Search for the cell housing the specified text and yield its [x, y] center coordinate. 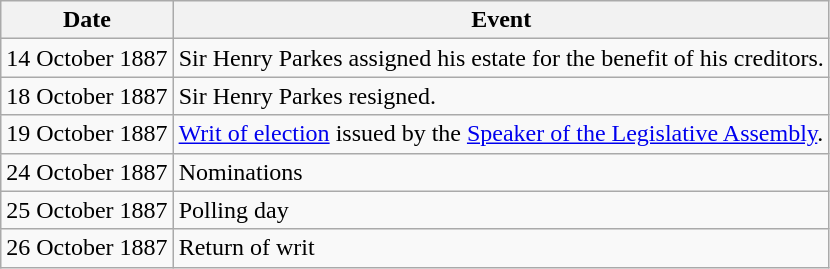
19 October 1887 [87, 134]
Return of writ [501, 248]
24 October 1887 [87, 172]
14 October 1887 [87, 58]
Nominations [501, 172]
Date [87, 20]
Sir Henry Parkes assigned his estate for the benefit of his creditors. [501, 58]
Writ of election issued by the Speaker of the Legislative Assembly. [501, 134]
25 October 1887 [87, 210]
18 October 1887 [87, 96]
Polling day [501, 210]
Sir Henry Parkes resigned. [501, 96]
Event [501, 20]
26 October 1887 [87, 248]
